Identify which cell holds the provided text, then report its [x, y] central coordinate. 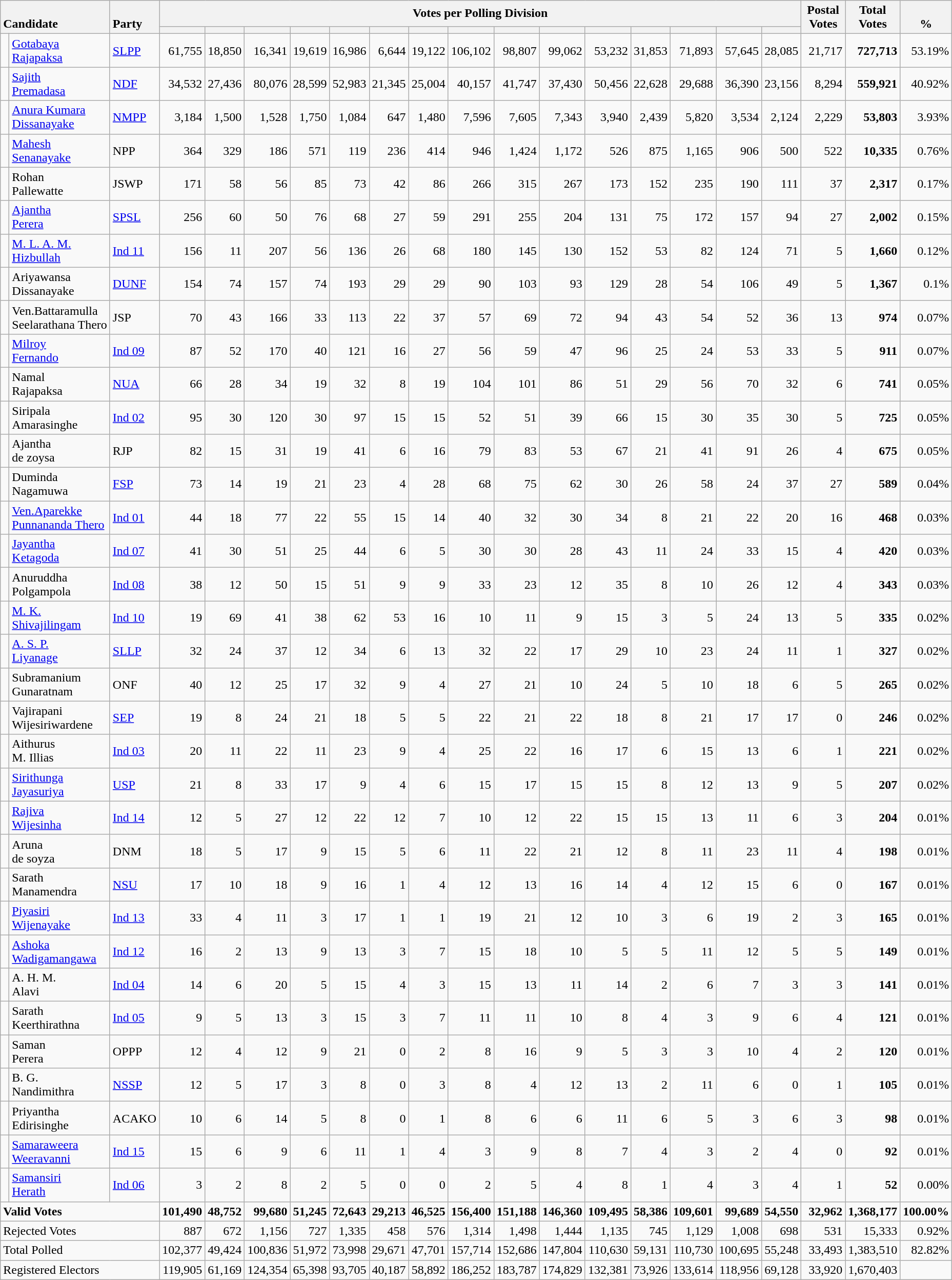
61,169 [225, 1270]
103 [517, 284]
40.92% [926, 84]
256 [183, 217]
28,599 [310, 84]
2,317 [873, 184]
SiripalaAmarasinghe [59, 417]
1,335 [350, 1231]
531 [823, 1231]
420 [873, 551]
100,695 [739, 1250]
1,165 [693, 151]
1,135 [608, 1231]
23,156 [781, 84]
RohanPallewatte [59, 184]
3.93% [926, 117]
0.76% [926, 151]
236 [389, 151]
JayanthaKetagoda [59, 551]
RajivaWijesinha [59, 817]
906 [739, 151]
A. H. M.Alavi [59, 985]
46,525 [429, 1211]
M. K.Shivajilingam [59, 617]
647 [389, 117]
77 [268, 518]
MaheshSenanayake [59, 151]
DUNF [134, 284]
Ind 04 [134, 985]
B. G.Nandimithra [59, 1085]
99,680 [268, 1211]
675 [873, 451]
54,550 [781, 1211]
NPP [134, 151]
59,131 [650, 1250]
AithurusM. Illias [59, 751]
DumindaNagamuwa [59, 484]
36 [781, 317]
235 [693, 184]
ACAKO [134, 1118]
1,660 [873, 250]
167 [873, 884]
589 [873, 484]
113 [350, 317]
34,532 [183, 84]
183,787 [517, 1270]
186 [268, 151]
57,645 [739, 50]
Ind 15 [134, 1152]
102,377 [183, 1250]
SajithPremadasa [59, 84]
571 [310, 151]
97 [350, 417]
98,807 [517, 50]
Ind 03 [134, 751]
98 [873, 1118]
1,129 [693, 1231]
90 [471, 284]
40,157 [471, 84]
73,998 [350, 1250]
186,252 [471, 1270]
266 [471, 184]
7,596 [471, 117]
JSP [134, 317]
343 [873, 585]
315 [517, 184]
33,493 [823, 1250]
Votes per Polling Division [480, 13]
0.1% [926, 284]
156,400 [471, 1211]
OPPP [134, 1051]
152,686 [517, 1250]
180 [471, 250]
Valid Votes [80, 1211]
106,102 [471, 50]
53,803 [873, 117]
29,213 [389, 1211]
3,940 [608, 117]
31,853 [650, 50]
119,905 [183, 1270]
171 [183, 184]
0.15% [926, 217]
1,156 [268, 1231]
1,670,403 [873, 1270]
132,381 [608, 1270]
Ajanthade zoysa [59, 451]
2,229 [823, 117]
USP [134, 785]
154 [183, 284]
PostalVotes [823, 17]
1,498 [517, 1231]
71 [781, 250]
105 [873, 1085]
106 [739, 284]
156 [183, 250]
Ind 05 [134, 1018]
36,390 [739, 84]
500 [781, 151]
31 [268, 451]
133,614 [693, 1270]
327 [873, 651]
92 [873, 1152]
SubramaniumGunaratnam [59, 684]
Ind 02 [134, 417]
MilroyFernando [59, 351]
95 [183, 417]
73,926 [650, 1270]
Ind 11 [134, 250]
522 [823, 151]
109,601 [693, 1211]
0.04% [926, 484]
145 [517, 250]
71,893 [693, 50]
A. S. P.Liyanage [59, 651]
NDF [134, 84]
104 [471, 384]
1,444 [562, 1231]
21,717 [823, 50]
1,528 [268, 117]
25,004 [429, 84]
AriyawansaDissanayake [59, 284]
1,480 [429, 117]
458 [389, 1231]
100.00% [926, 1211]
1,750 [310, 117]
887 [183, 1231]
157,714 [471, 1250]
291 [471, 217]
136 [350, 250]
165 [873, 918]
69,128 [781, 1270]
526 [608, 151]
3,184 [183, 117]
37,430 [562, 84]
265 [873, 684]
32,962 [823, 1211]
151,188 [517, 1211]
468 [873, 518]
7,605 [517, 117]
SarathManamendra [59, 884]
Party [134, 17]
NSU [134, 884]
Ind 01 [134, 518]
Ven.AparekkePunnananda Thero [59, 518]
GotabayaRajapaksa [59, 50]
22,628 [650, 84]
58,386 [650, 1211]
ONF [134, 684]
SamanPerera [59, 1051]
1,500 [225, 117]
60 [225, 217]
119 [350, 151]
149 [873, 951]
100,836 [268, 1250]
15,333 [873, 1231]
93,705 [350, 1270]
Ind 13 [134, 918]
55 [350, 518]
SLLP [134, 651]
101 [517, 384]
2,124 [781, 117]
61,755 [183, 50]
PiyasiriWijenayake [59, 918]
FSP [134, 484]
1,008 [739, 1231]
Ind 09 [134, 351]
53.19% [926, 50]
AjanthaPerera [59, 217]
974 [873, 317]
72,643 [350, 1211]
NMPP [134, 117]
174,829 [562, 1270]
190 [739, 184]
SamaraweeraWeeravanni [59, 1152]
83 [517, 451]
255 [517, 217]
130 [562, 250]
124,354 [268, 1270]
727,713 [873, 50]
SLPP [134, 50]
50,456 [608, 84]
65,398 [310, 1270]
55,248 [781, 1250]
57 [471, 317]
19,619 [310, 50]
58,892 [429, 1270]
1,424 [517, 151]
1,383,510 [873, 1250]
172 [693, 217]
29,671 [389, 1250]
AnuruddhaPolgampola [59, 585]
33,920 [823, 1270]
21,345 [389, 84]
10,335 [873, 151]
110,630 [608, 1250]
M. L. A. M.Hizbullah [59, 250]
SEP [134, 718]
946 [471, 151]
72 [562, 317]
Ind 08 [134, 585]
52,983 [350, 84]
AshokaWadigamangawa [59, 951]
Rejected Votes [80, 1231]
96 [608, 351]
16,986 [350, 50]
Anura KumaraDissanayake [59, 117]
85 [310, 184]
Total Polled [80, 1250]
364 [183, 151]
Ind 10 [134, 617]
0.17% [926, 184]
725 [873, 417]
99,689 [739, 1211]
0.12% [926, 250]
672 [225, 1231]
PriyanthaEdirisinghe [59, 1118]
RJP [134, 451]
193 [350, 284]
Ind 14 [134, 817]
28,085 [781, 50]
SamansiriHerath [59, 1185]
16,341 [268, 50]
SarathKeerthirathna [59, 1018]
Total Votes [873, 17]
576 [429, 1231]
80,076 [268, 84]
146,360 [562, 1211]
NSSP [134, 1085]
Ind 07 [134, 551]
129 [608, 284]
82.82% [926, 1250]
911 [873, 351]
147,804 [562, 1250]
221 [873, 751]
6,644 [389, 50]
91 [739, 451]
141 [873, 985]
1,314 [471, 1231]
7,343 [562, 117]
93 [562, 284]
745 [650, 1231]
727 [310, 1231]
414 [429, 151]
SPSL [134, 217]
NUA [134, 384]
559,921 [873, 84]
Registered Electors [80, 1270]
47 [562, 351]
131 [608, 217]
Candidate [55, 17]
110,730 [693, 1250]
124 [739, 250]
1,084 [350, 117]
39 [562, 417]
76 [310, 217]
1,368,177 [873, 1211]
42 [389, 184]
267 [562, 184]
48,752 [225, 1211]
741 [873, 384]
JSWP [134, 184]
99,062 [562, 50]
2,002 [873, 217]
41,747 [517, 84]
329 [225, 151]
5,820 [693, 117]
335 [873, 617]
875 [650, 151]
3,534 [739, 117]
51,972 [310, 1250]
67 [608, 451]
198 [873, 851]
118,956 [739, 1270]
Arunade soyza [59, 851]
101,490 [183, 1211]
1,367 [873, 284]
698 [781, 1231]
79 [471, 451]
0.00% [926, 1185]
Ven.BattaramullaSeelarathana Thero [59, 317]
166 [268, 317]
1,172 [562, 151]
87 [183, 351]
0.92% [926, 1231]
NamalRajapaksa [59, 384]
53,232 [608, 50]
19,122 [429, 50]
49,424 [225, 1250]
18,850 [225, 50]
Ind 12 [134, 951]
51,245 [310, 1211]
VajirapaniWijesiriwardene [59, 718]
40,187 [389, 1270]
2,439 [650, 117]
% [926, 17]
47,701 [429, 1250]
111 [781, 184]
170 [268, 351]
29,688 [693, 84]
DNM [134, 851]
Ind 06 [134, 1185]
8,294 [823, 84]
49 [781, 284]
109,495 [608, 1211]
246 [873, 718]
SirithungaJayasuriya [59, 785]
173 [608, 184]
27,436 [225, 84]
